Provide the [x, y] coordinate of the cell's center where the given text is located.  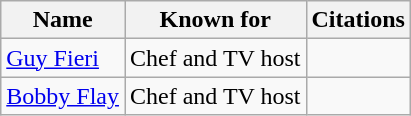
Name [63, 20]
Known for [215, 20]
Guy Fieri [63, 58]
Citations [358, 20]
Bobby Flay [63, 96]
